Output the [X, Y] coordinate of the center of the cell containing the given text.  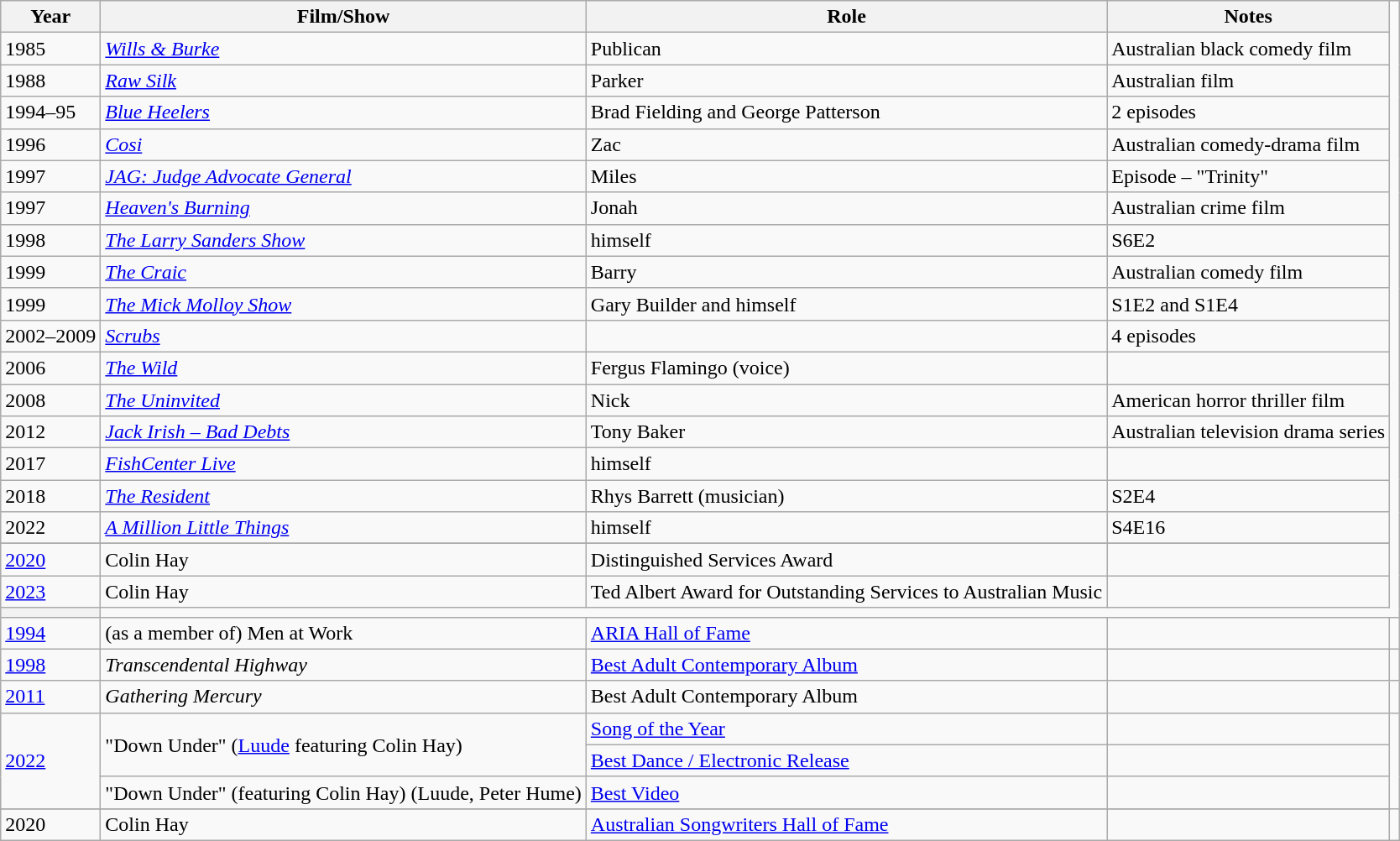
2023 [50, 592]
The Mick Molloy Show [344, 304]
Gary Builder and himself [846, 304]
A Million Little Things [344, 528]
Brad Fielding and George Patterson [846, 112]
Film/Show [344, 17]
Blue Heelers [344, 112]
Heaven's Burning [344, 208]
(as a member of) Men at Work [344, 633]
2012 [50, 432]
Parker [846, 81]
S4E16 [1249, 528]
1994 [50, 633]
Jack Irish – Bad Debts [344, 432]
The Larry Sanders Show [344, 240]
Publican [846, 49]
Distinguished Services Award [846, 560]
S2E4 [1249, 496]
Cosi [344, 144]
4 episodes [1249, 336]
Best Video [846, 792]
Barry [846, 272]
The Resident [344, 496]
Transcendental Highway [344, 665]
Australian comedy-drama film [1249, 144]
1985 [50, 49]
Year [50, 17]
Raw Silk [344, 81]
Nick [846, 400]
Episode – "Trinity" [1249, 176]
1996 [50, 144]
Role [846, 17]
Australian Songwriters Hall of Fame [846, 824]
2018 [50, 496]
"Down Under" (featuring Colin Hay) (Luude, Peter Hume) [344, 792]
American horror thriller film [1249, 400]
2011 [50, 697]
2006 [50, 368]
Australian comedy film [1249, 272]
Ted Albert Award for Outstanding Services to Australian Music [846, 592]
Australian black comedy film [1249, 49]
2 episodes [1249, 112]
Notes [1249, 17]
ARIA Hall of Fame [846, 633]
The Craic [344, 272]
Fergus Flamingo (voice) [846, 368]
Scrubs [344, 336]
S6E2 [1249, 240]
The Uninvited [344, 400]
FishCenter Live [344, 464]
Zac [846, 144]
Australian television drama series [1249, 432]
Best Dance / Electronic Release [846, 760]
2008 [50, 400]
2002–2009 [50, 336]
Gathering Mercury [344, 697]
Miles [846, 176]
JAG: Judge Advocate General [344, 176]
Tony Baker [846, 432]
Australian film [1249, 81]
Song of the Year [846, 729]
Australian crime film [1249, 208]
Wills & Burke [344, 49]
1994–95 [50, 112]
Jonah [846, 208]
Rhys Barrett (musician) [846, 496]
1988 [50, 81]
The Wild [344, 368]
"Down Under" (Luude featuring Colin Hay) [344, 744]
S1E2 and S1E4 [1249, 304]
2017 [50, 464]
